Output the (x, y) coordinate of the center of the cell containing the given text.  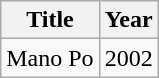
2002 (128, 58)
Year (128, 20)
Title (50, 20)
Mano Po (50, 58)
